Output the [X, Y] coordinate of the center of the cell containing the given text.  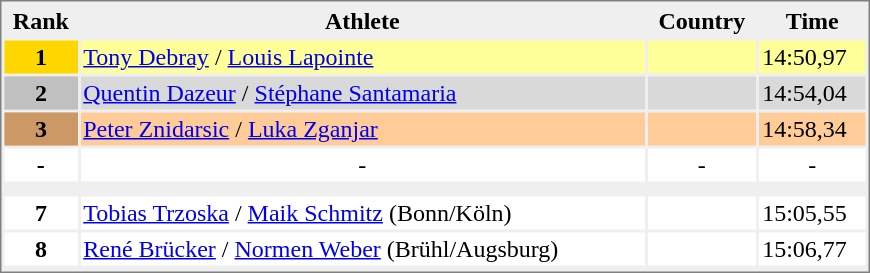
8 [40, 248]
Tony Debray / Louis Lapointe [362, 56]
Tobias Trzoska / Maik Schmitz (Bonn/Köln) [362, 212]
14:50,97 [812, 56]
Peter Znidarsic / Luka Zganjar [362, 128]
René Brücker / Normen Weber (Brühl/Augsburg) [362, 248]
Country [702, 20]
15:05,55 [812, 212]
2 [40, 92]
1 [40, 56]
3 [40, 128]
Time [812, 20]
Athlete [362, 20]
14:58,34 [812, 128]
15:06,77 [812, 248]
Quentin Dazeur / Stéphane Santamaria [362, 92]
14:54,04 [812, 92]
7 [40, 212]
Rank [40, 20]
